Determine the [x, y] coordinate at the center of the cell enclosing the given text.  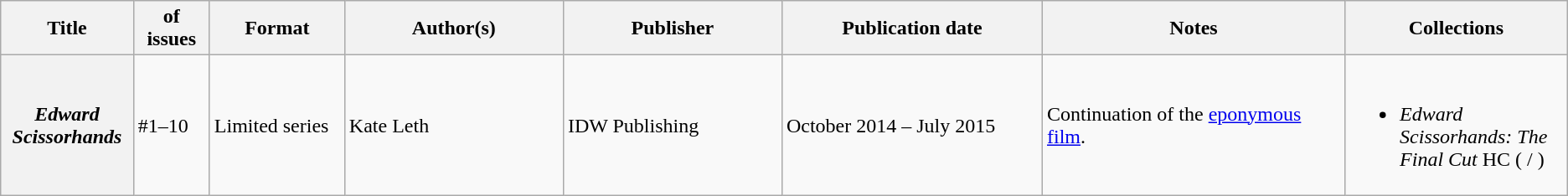
Format [276, 28]
Title [67, 28]
of issues [171, 28]
Edward Scissorhands [67, 126]
Publisher [672, 28]
#1–10 [171, 126]
Kate Leth [454, 126]
Continuation of the eponymous film. [1193, 126]
Collections [1457, 28]
Notes [1193, 28]
Limited series [276, 126]
Edward Scissorhands: The Final Cut HC ( / ) [1457, 126]
IDW Publishing [672, 126]
Author(s) [454, 28]
Publication date [911, 28]
October 2014 – July 2015 [911, 126]
